Search for the cell housing the specified text and yield its (x, y) center coordinate. 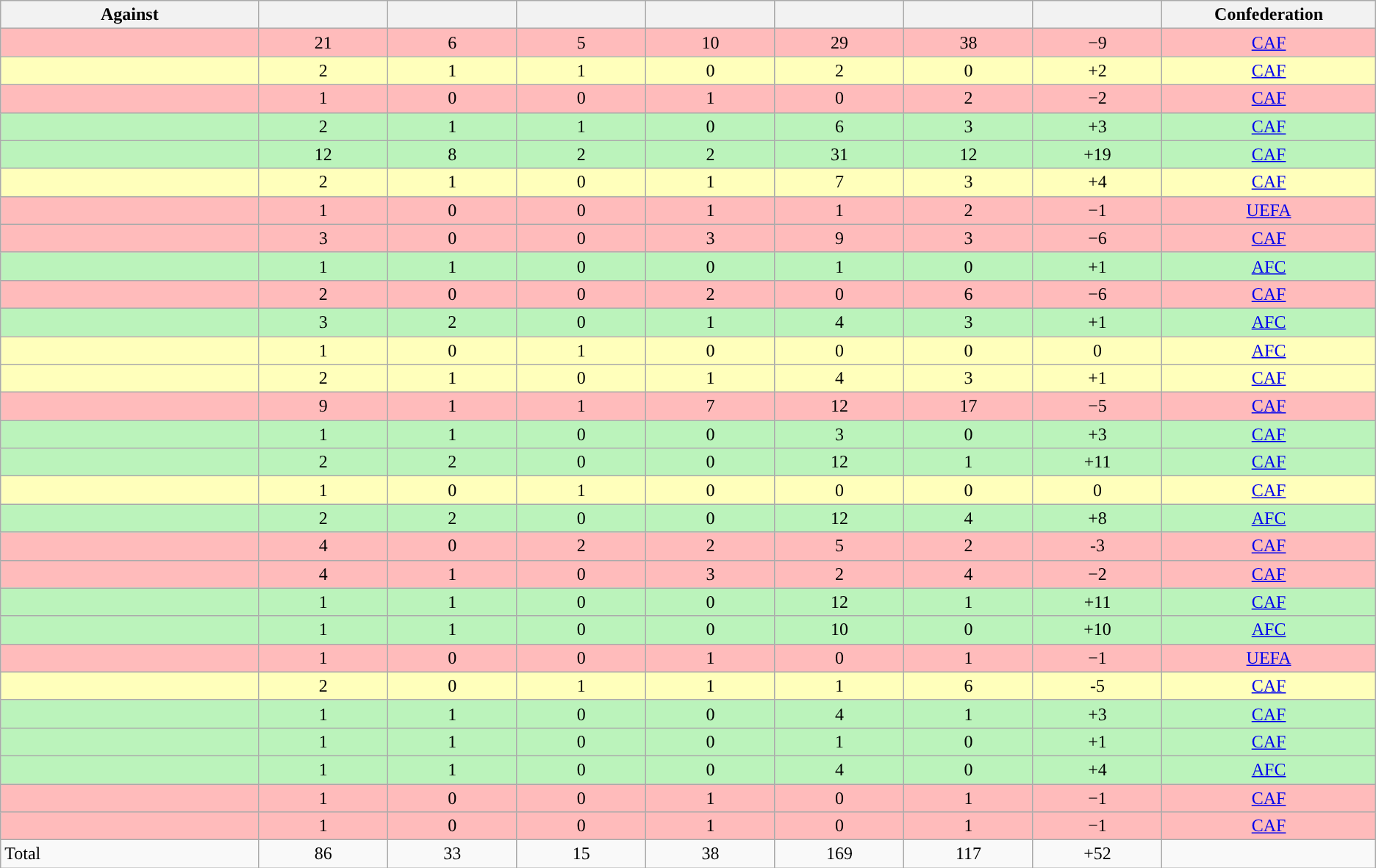
117 (969, 854)
86 (323, 854)
+8 (1097, 518)
+2 (1097, 71)
+52 (1097, 854)
+10 (1097, 630)
21 (323, 43)
15 (581, 854)
-5 (1097, 686)
Confederation (1269, 15)
−5 (1097, 406)
+19 (1097, 154)
169 (839, 854)
8 (452, 154)
29 (839, 43)
Total (129, 854)
Against (129, 15)
-3 (1097, 546)
−9 (1097, 43)
17 (969, 406)
33 (452, 854)
31 (839, 154)
